Capture the cell that displays the provided text and extract its [X, Y] central coordinate. 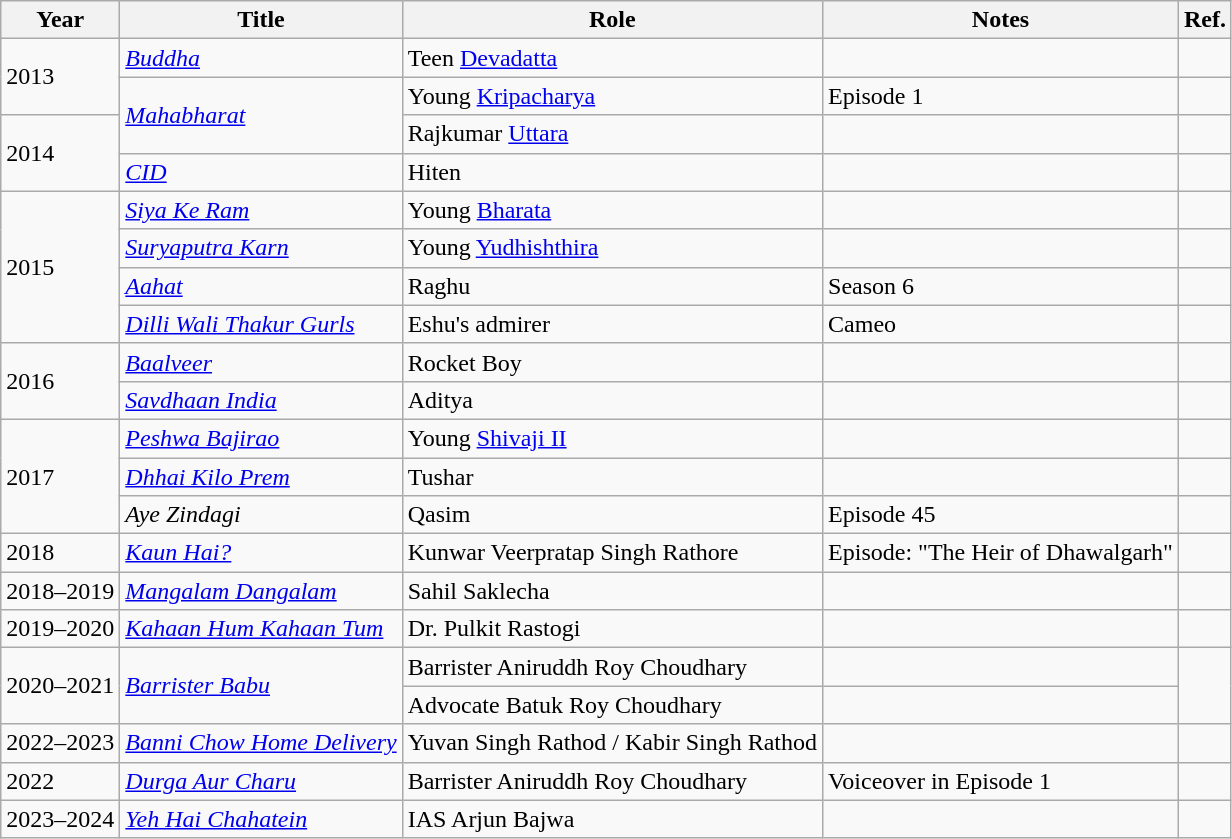
2022–2023 [60, 743]
Voiceover in Episode 1 [1001, 781]
Season 6 [1001, 286]
Buddha [261, 58]
2018 [60, 553]
Kahaan Hum Kahaan Tum [261, 629]
Cameo [1001, 324]
Durga Aur Charu [261, 781]
2020–2021 [60, 686]
Yeh Hai Chahatein [261, 819]
2023–2024 [60, 819]
Young Bharata [612, 210]
2022 [60, 781]
Rajkumar Uttara [612, 134]
Siya Ke Ram [261, 210]
Teen Devadatta [612, 58]
Episode 1 [1001, 96]
Aahat [261, 286]
Young Kripacharya [612, 96]
Year [60, 20]
Role [612, 20]
Young Yudhishthira [612, 248]
2014 [60, 153]
Ref. [1204, 20]
2016 [60, 381]
Sahil Saklecha [612, 591]
Rocket Boy [612, 362]
Dr. Pulkit Rastogi [612, 629]
Episode: "The Heir of Dhawalgarh" [1001, 553]
Qasim [612, 515]
Hiten [612, 172]
2019–2020 [60, 629]
Kaun Hai? [261, 553]
Title [261, 20]
Tushar [612, 477]
Dhhai Kilo Prem [261, 477]
Dilli Wali Thakur Gurls [261, 324]
Yuvan Singh Rathod / Kabir Singh Rathod [612, 743]
Aye Zindagi [261, 515]
Raghu [612, 286]
Young Shivaji II [612, 438]
Eshu's admirer [612, 324]
Banni Chow Home Delivery [261, 743]
2017 [60, 476]
Aditya [612, 400]
2013 [60, 77]
2015 [60, 267]
2018–2019 [60, 591]
Mahabharat [261, 115]
Peshwa Bajirao [261, 438]
Savdhaan India [261, 400]
Kunwar Veerpratap Singh Rathore [612, 553]
Mangalam Dangalam [261, 591]
Advocate Batuk Roy Choudhary [612, 705]
Barrister Babu [261, 686]
Suryaputra Karn [261, 248]
Notes [1001, 20]
CID [261, 172]
Baalveer [261, 362]
IAS Arjun Bajwa [612, 819]
Episode 45 [1001, 515]
